Locate the cell with the specified text and output its (x, y) center coordinate. 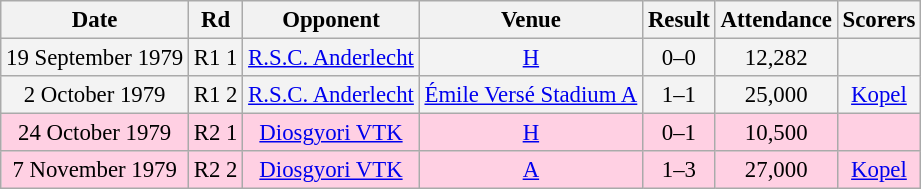
1–1 (680, 95)
Date (95, 20)
Opponent (331, 20)
Scorers (879, 20)
19 September 1979 (95, 58)
Rd (216, 20)
Émile Versé Stadium A (530, 95)
0–1 (680, 133)
R2 1 (216, 133)
A (530, 170)
Venue (530, 20)
7 November 1979 (95, 170)
25,000 (776, 95)
Attendance (776, 20)
R2 2 (216, 170)
R1 1 (216, 58)
24 October 1979 (95, 133)
2 October 1979 (95, 95)
27,000 (776, 170)
0–0 (680, 58)
R1 2 (216, 95)
10,500 (776, 133)
1–3 (680, 170)
Result (680, 20)
12,282 (776, 58)
